Provide the [X, Y] coordinate of the cell's center where the given text is located.  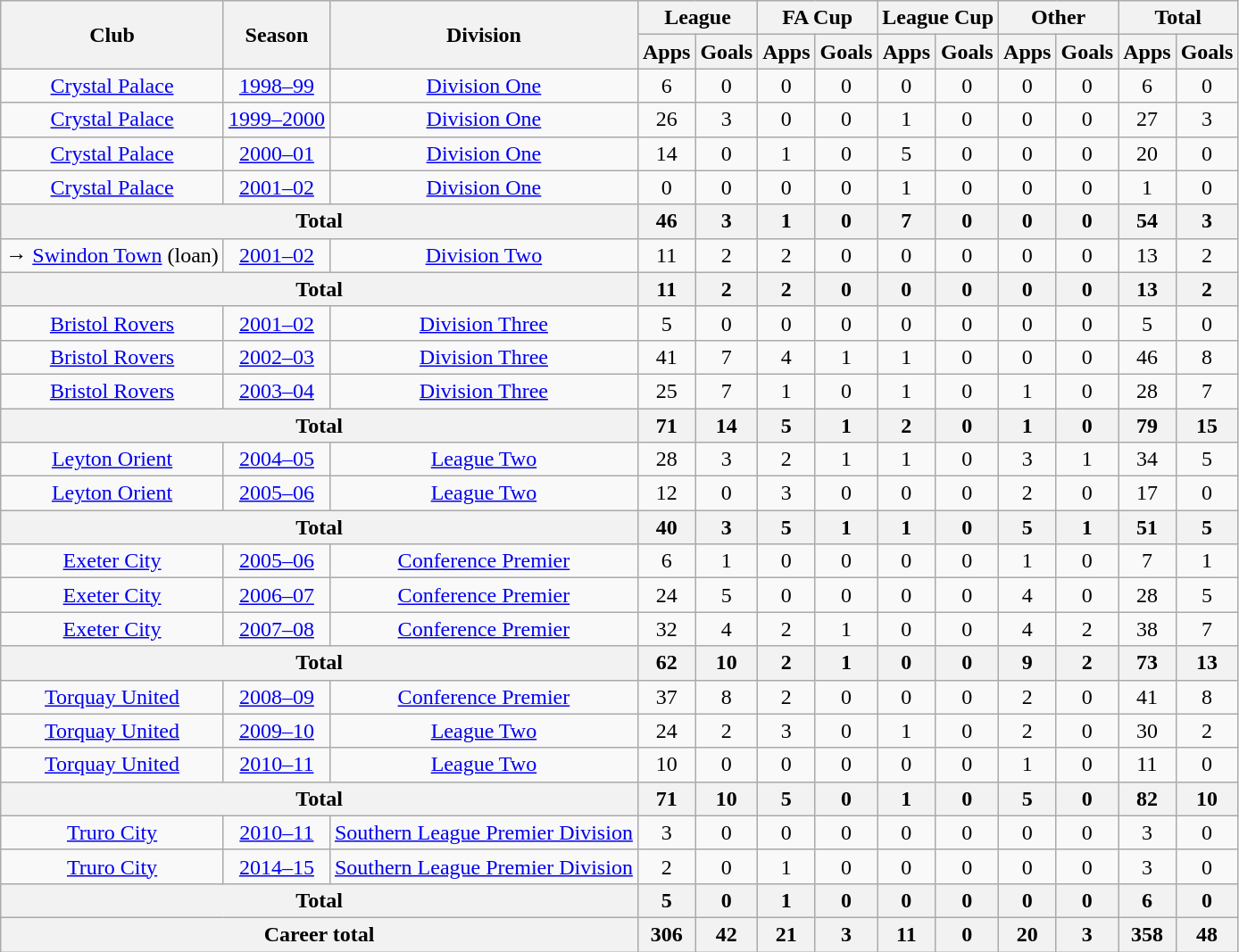
2000–01 [277, 153]
League [697, 18]
30 [1147, 731]
358 [1147, 934]
32 [666, 629]
9 [1027, 663]
Season [277, 35]
40 [666, 527]
1998–99 [277, 86]
2008–09 [277, 697]
82 [1147, 799]
27 [1147, 120]
48 [1207, 934]
Division Two [484, 255]
Division [484, 35]
2014–15 [277, 866]
12 [666, 493]
34 [1147, 459]
51 [1147, 527]
306 [666, 934]
2007–08 [277, 629]
62 [666, 663]
37 [666, 697]
17 [1147, 493]
42 [727, 934]
54 [1147, 221]
Other [1059, 18]
25 [666, 391]
2009–10 [277, 731]
Career total [320, 934]
79 [1147, 426]
2006–07 [277, 595]
1999–2000 [277, 120]
League Cup [938, 18]
2004–05 [277, 459]
73 [1147, 663]
Club [112, 35]
FA Cup [818, 18]
2002–03 [277, 357]
38 [1147, 629]
→ Swindon Town (loan) [112, 255]
15 [1207, 426]
21 [786, 934]
26 [666, 120]
2003–04 [277, 391]
